Locate the cell with the specified text and output its (x, y) center coordinate. 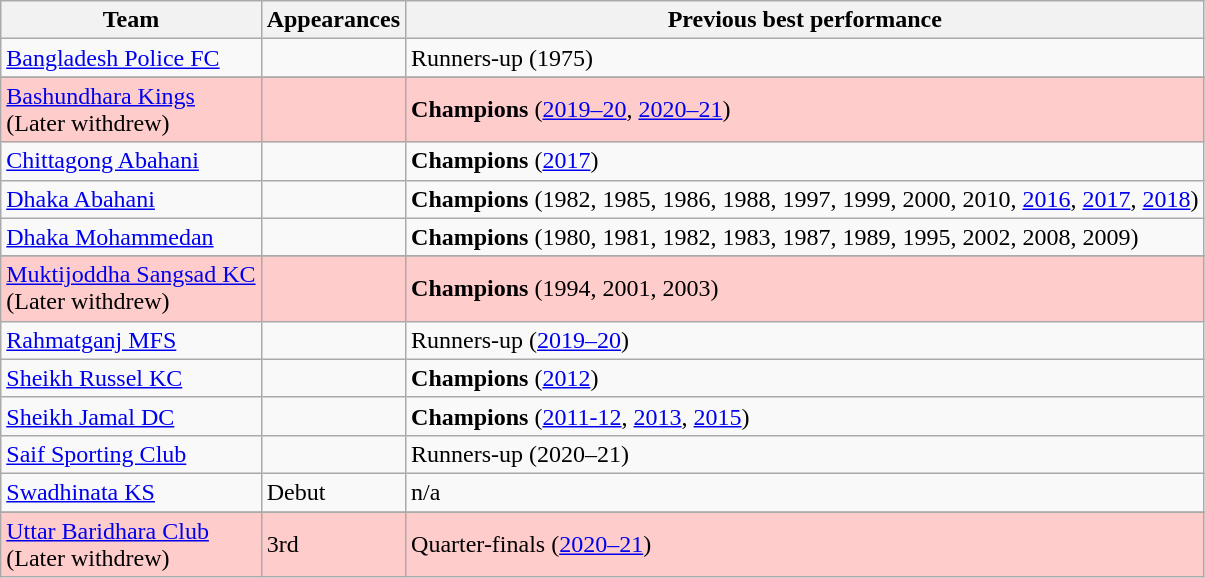
Champions (1980, 1981, 1982, 1983, 1987, 1989, 1995, 2002, 2008, 2009) (805, 237)
Muktijoddha Sangsad KC(Later withdrew) (131, 288)
Sheikh Jamal DC (131, 416)
Rahmatganj MFS (131, 340)
Champions (2012) (805, 378)
Debut (333, 492)
Runners-up (2019–20) (805, 340)
Dhaka Mohammedan (131, 237)
Appearances (333, 20)
Uttar Baridhara Club(Later withdrew) (131, 544)
Previous best performance (805, 20)
Champions (2019–20, 2020–21) (805, 110)
Chittagong Abahani (131, 161)
Team (131, 20)
Bashundhara Kings(Later withdrew) (131, 110)
Bangladesh Police FC (131, 58)
Dhaka Abahani (131, 199)
Champions (1982, 1985, 1986, 1988, 1997, 1999, 2000, 2010, 2016, 2017, 2018) (805, 199)
Champions (2017) (805, 161)
Quarter-finals (2020–21) (805, 544)
Sheikh Russel KC (131, 378)
Runners-up (1975) (805, 58)
3rd (333, 544)
Runners-up (2020–21) (805, 454)
n/a (805, 492)
Champions (2011-12, 2013, 2015) (805, 416)
Champions (1994, 2001, 2003) (805, 288)
Swadhinata KS (131, 492)
Saif Sporting Club (131, 454)
